Pinpoint the cell where the given text exists, returning its [X, Y] midpoint coordinate. 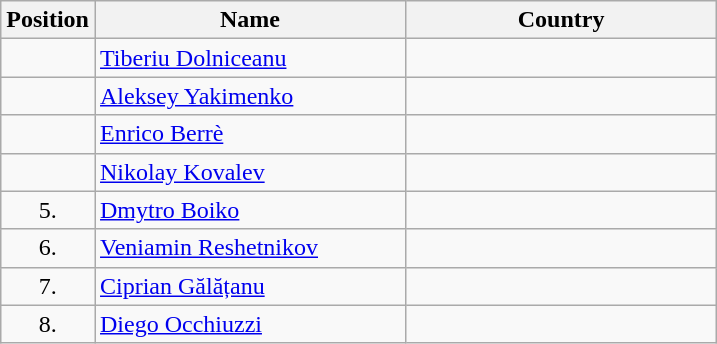
Nikolay Kovalev [250, 172]
Aleksey Yakimenko [250, 96]
6. [48, 248]
Position [48, 20]
Ciprian Gălățanu [250, 286]
Tiberiu Dolniceanu [250, 58]
Enrico Berrè [250, 134]
Country [562, 20]
Dmytro Boiko [250, 210]
8. [48, 324]
Diego Occhiuzzi [250, 324]
5. [48, 210]
Name [250, 20]
Veniamin Reshetnikov [250, 248]
7. [48, 286]
